Return (X, Y) of the center of cell containing provided text 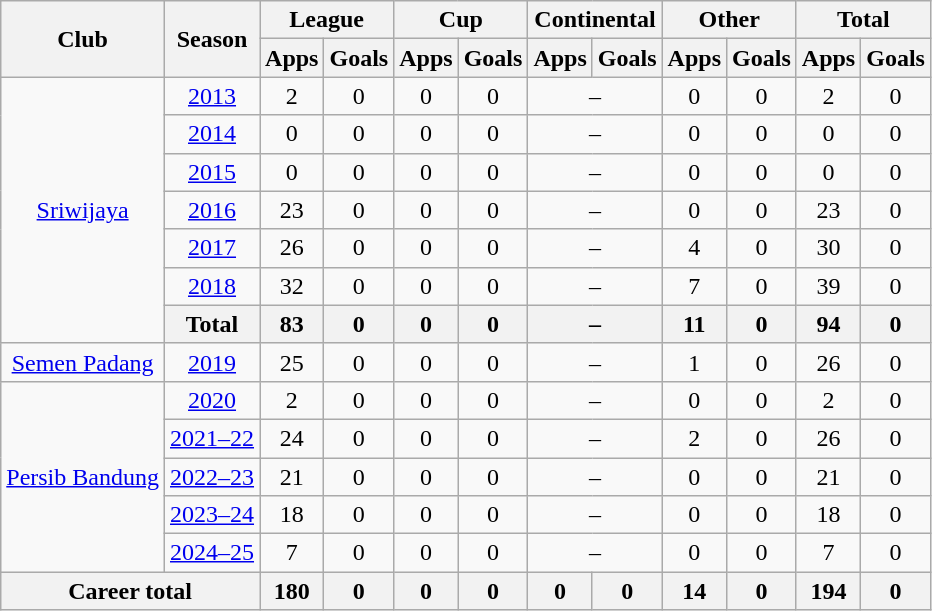
Season (212, 39)
25 (292, 362)
Club (83, 39)
2018 (212, 286)
11 (694, 324)
Cup (461, 20)
Semen Padang (83, 362)
2014 (212, 134)
32 (292, 286)
2013 (212, 96)
94 (828, 324)
2015 (212, 172)
4 (694, 248)
Career total (130, 591)
194 (828, 591)
2019 (212, 362)
2024–25 (212, 553)
Sriwijaya (83, 210)
2021–22 (212, 438)
Continental (595, 20)
83 (292, 324)
2017 (212, 248)
2023–24 (212, 515)
2020 (212, 400)
League (327, 20)
1 (694, 362)
2022–23 (212, 477)
Persib Bandung (83, 476)
2016 (212, 210)
30 (828, 248)
24 (292, 438)
Other (729, 20)
14 (694, 591)
39 (828, 286)
180 (292, 591)
